Identify which cell holds the provided text, then report its (X, Y) central coordinate. 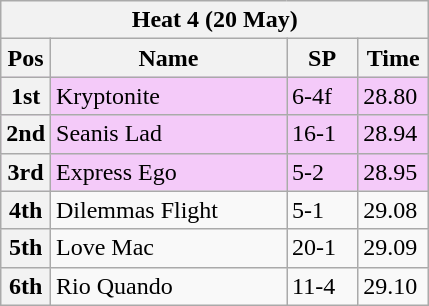
Love Mac (169, 248)
Express Ego (169, 172)
Kryptonite (169, 96)
3rd (26, 172)
5-1 (322, 210)
Pos (26, 58)
20-1 (322, 248)
Rio Quando (169, 286)
29.08 (394, 210)
Dilemmas Flight (169, 210)
29.10 (394, 286)
Heat 4 (20 May) (215, 20)
2nd (26, 134)
Name (169, 58)
Seanis Lad (169, 134)
Time (394, 58)
SP (322, 58)
5-2 (322, 172)
29.09 (394, 248)
11-4 (322, 286)
4th (26, 210)
6-4f (322, 96)
28.95 (394, 172)
6th (26, 286)
28.80 (394, 96)
28.94 (394, 134)
1st (26, 96)
16-1 (322, 134)
5th (26, 248)
